Detect which cell encompasses the target text, then output its [X, Y] center coordinate. 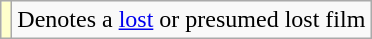
Denotes a lost or presumed lost film [192, 20]
